From the cell containing the given text, extract its center point as [X, Y] coordinate. 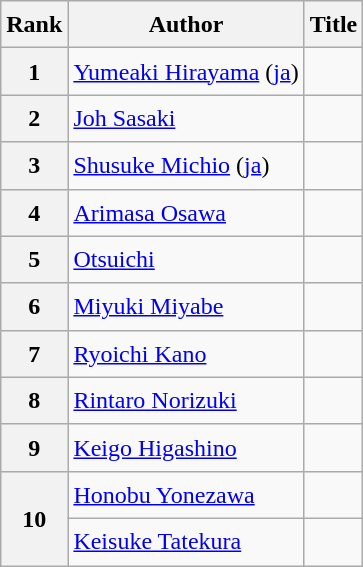
2 [34, 118]
4 [34, 212]
Keigo Higashino [186, 448]
Rank [34, 24]
3 [34, 166]
Joh Sasaki [186, 118]
7 [34, 354]
Rintaro Norizuki [186, 400]
Keisuke Tatekura [186, 542]
Title [334, 24]
6 [34, 306]
Shusuke Michio (ja) [186, 166]
8 [34, 400]
9 [34, 448]
10 [34, 518]
Author [186, 24]
Honobu Yonezawa [186, 494]
Yumeaki Hirayama (ja) [186, 72]
Ryoichi Kano [186, 354]
Arimasa Osawa [186, 212]
1 [34, 72]
Otsuichi [186, 260]
Miyuki Miyabe [186, 306]
5 [34, 260]
